Scan for the cell matching the given text and deliver its [x, y] coordinate at center. 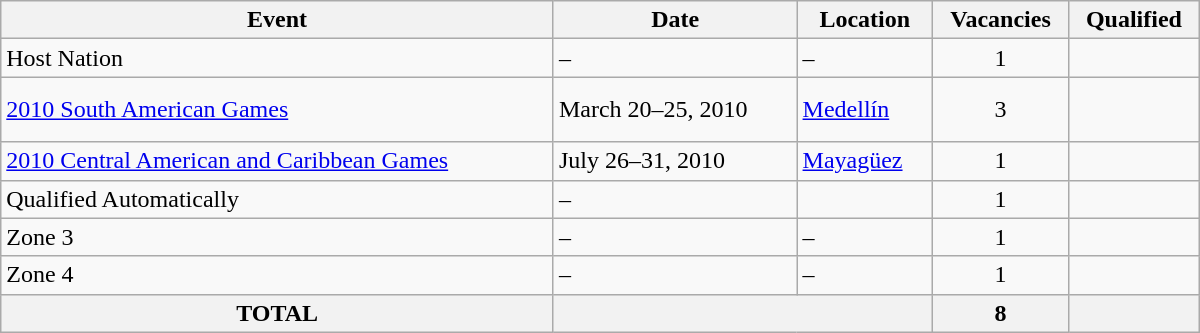
2010 South American Games [278, 110]
Vacancies [1000, 20]
Medellín [864, 110]
Qualified Automatically [278, 199]
Date [675, 20]
2010 Central American and Caribbean Games [278, 161]
3 [1000, 110]
8 [1000, 313]
Zone 4 [278, 275]
Qualified [1134, 20]
Zone 3 [278, 237]
July 26–31, 2010 [675, 161]
Location [864, 20]
Event [278, 20]
Mayagüez [864, 161]
TOTAL [278, 313]
March 20–25, 2010 [675, 110]
Host Nation [278, 58]
